Output the (X, Y) coordinate of the center of the cell containing the given text.  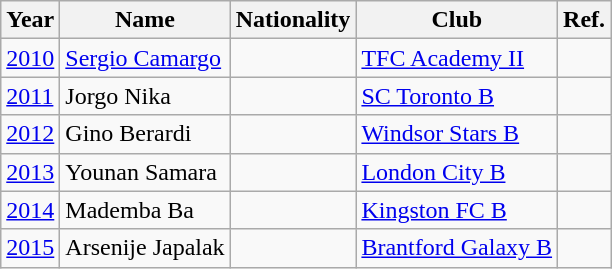
Younan Samara (145, 172)
Name (145, 20)
Club (457, 20)
Year (30, 20)
2015 (30, 248)
Mademba Ba (145, 210)
TFC Academy II (457, 58)
Nationality (293, 20)
Windsor Stars B (457, 134)
2012 (30, 134)
Brantford Galaxy B (457, 248)
Ref. (584, 20)
2014 (30, 210)
Arsenije Japalak (145, 248)
Jorgo Nika (145, 96)
SC Toronto B (457, 96)
London City B (457, 172)
2013 (30, 172)
2011 (30, 96)
Kingston FC B (457, 210)
Gino Berardi (145, 134)
Sergio Camargo (145, 58)
2010 (30, 58)
